For the text-containing cell, return its midpoint in (x, y) coordinate format. 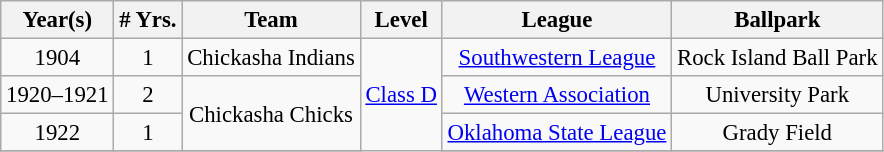
Chickasha Chicks (271, 114)
League (556, 20)
1920–1921 (58, 95)
2 (148, 95)
Team (271, 20)
Level (401, 20)
1904 (58, 58)
Class D (401, 96)
University Park (778, 95)
Chickasha Indians (271, 58)
Western Association (556, 95)
Grady Field (778, 133)
Ballpark (778, 20)
1922 (58, 133)
Rock Island Ball Park (778, 58)
Oklahoma State League (556, 133)
Southwestern League (556, 58)
# Yrs. (148, 20)
Year(s) (58, 20)
